Return the [X, Y] coordinate for the center point of the cell that contains the specified text.  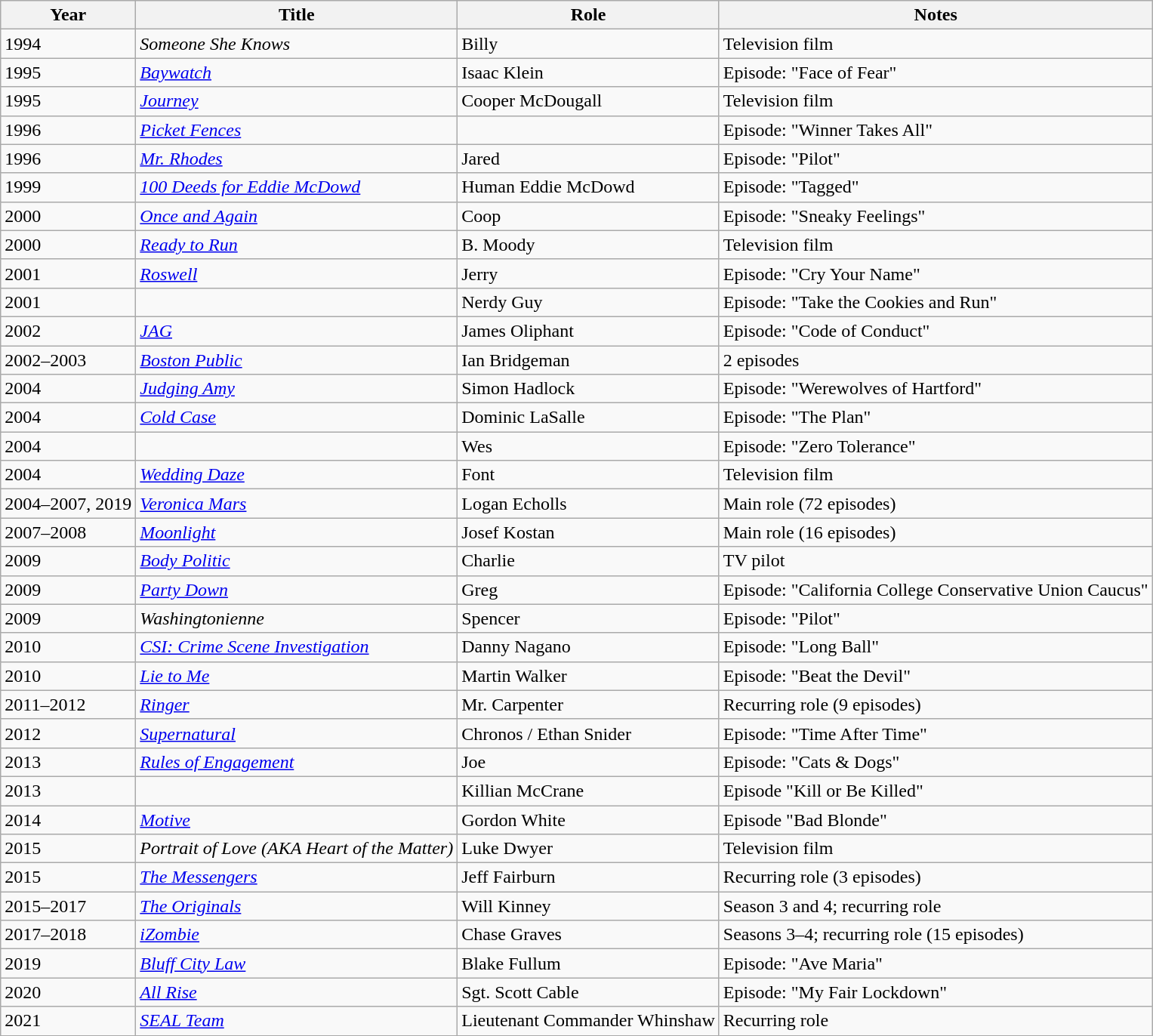
Danny Nagano [589, 647]
SEAL Team [297, 1021]
Cold Case [297, 418]
Ringer [297, 705]
2004–2007, 2019 [68, 504]
Episode: "Long Ball" [936, 647]
2014 [68, 819]
2019 [68, 964]
2007–2008 [68, 532]
Veronica Mars [297, 504]
2021 [68, 1021]
Killian McCrane [589, 791]
2017–2018 [68, 935]
Episode "Kill or Be Killed" [936, 791]
100 Deeds for Eddie McDowd [297, 187]
Jared [589, 159]
Seasons 3–4; recurring role (15 episodes) [936, 935]
Simon Hadlock [589, 389]
Chase Graves [589, 935]
Recurring role [936, 1021]
Joe [589, 762]
2 episodes [936, 360]
Notes [936, 15]
Episode: "The Plan" [936, 418]
Human Eddie McDowd [589, 187]
Season 3 and 4; recurring role [936, 906]
Episode "Bad Blonde" [936, 819]
Episode: "Werewolves of Hartford" [936, 389]
1999 [68, 187]
Main role (72 episodes) [936, 504]
2020 [68, 992]
Episode: "Ave Maria" [936, 964]
James Oliphant [589, 331]
Episode: "Code of Conduct" [936, 331]
Title [297, 15]
2012 [68, 733]
Jerry [589, 273]
Roswell [297, 273]
Episode: "Cry Your Name" [936, 273]
CSI: Crime Scene Investigation [297, 647]
Episode: "My Fair Lockdown" [936, 992]
The Messengers [297, 877]
Baywatch [297, 72]
Ian Bridgeman [589, 360]
Blake Fullum [589, 964]
Someone She Knows [297, 44]
Billy [589, 44]
Nerdy Guy [589, 302]
Episode: "California College Conservative Union Caucus" [936, 590]
Moonlight [297, 532]
Washingtonienne [297, 618]
Mr. Rhodes [297, 159]
Josef Kostan [589, 532]
Charlie [589, 561]
Episode: "Winner Takes All" [936, 130]
2015–2017 [68, 906]
Episode: "Tagged" [936, 187]
Isaac Klein [589, 72]
Will Kinney [589, 906]
Recurring role (9 episodes) [936, 705]
Logan Echolls [589, 504]
Chronos / Ethan Snider [589, 733]
Journey [297, 101]
Wedding Daze [297, 475]
Portrait of Love (AKA Heart of the Matter) [297, 849]
2011–2012 [68, 705]
Lieutenant Commander Whinshaw [589, 1021]
Judging Amy [297, 389]
Episode: "Take the Cookies and Run" [936, 302]
The Originals [297, 906]
Spencer [589, 618]
Episode: "Sneaky Feelings" [936, 216]
Cooper McDougall [589, 101]
Dominic LaSalle [589, 418]
Episode: "Beat the Devil" [936, 676]
Recurring role (3 episodes) [936, 877]
Picket Fences [297, 130]
Episode: "Zero Tolerance" [936, 446]
Boston Public [297, 360]
Episode: "Time After Time" [936, 733]
Bluff City Law [297, 964]
Year [68, 15]
Wes [589, 446]
2002–2003 [68, 360]
Once and Again [297, 216]
Gordon White [589, 819]
Luke Dwyer [589, 849]
Episode: "Face of Fear" [936, 72]
1994 [68, 44]
Sgt. Scott Cable [589, 992]
B. Moody [589, 245]
Lie to Me [297, 676]
Jeff Fairburn [589, 877]
Role [589, 15]
Rules of Engagement [297, 762]
Mr. Carpenter [589, 705]
TV pilot [936, 561]
iZombie [297, 935]
Party Down [297, 590]
Ready to Run [297, 245]
Greg [589, 590]
Font [589, 475]
Coop [589, 216]
2002 [68, 331]
Body Politic [297, 561]
Martin Walker [589, 676]
Motive [297, 819]
Supernatural [297, 733]
Episode: "Cats & Dogs" [936, 762]
All Rise [297, 992]
Main role (16 episodes) [936, 532]
JAG [297, 331]
